Find where the given text appears and provide that cell's center as (x, y) coordinate. 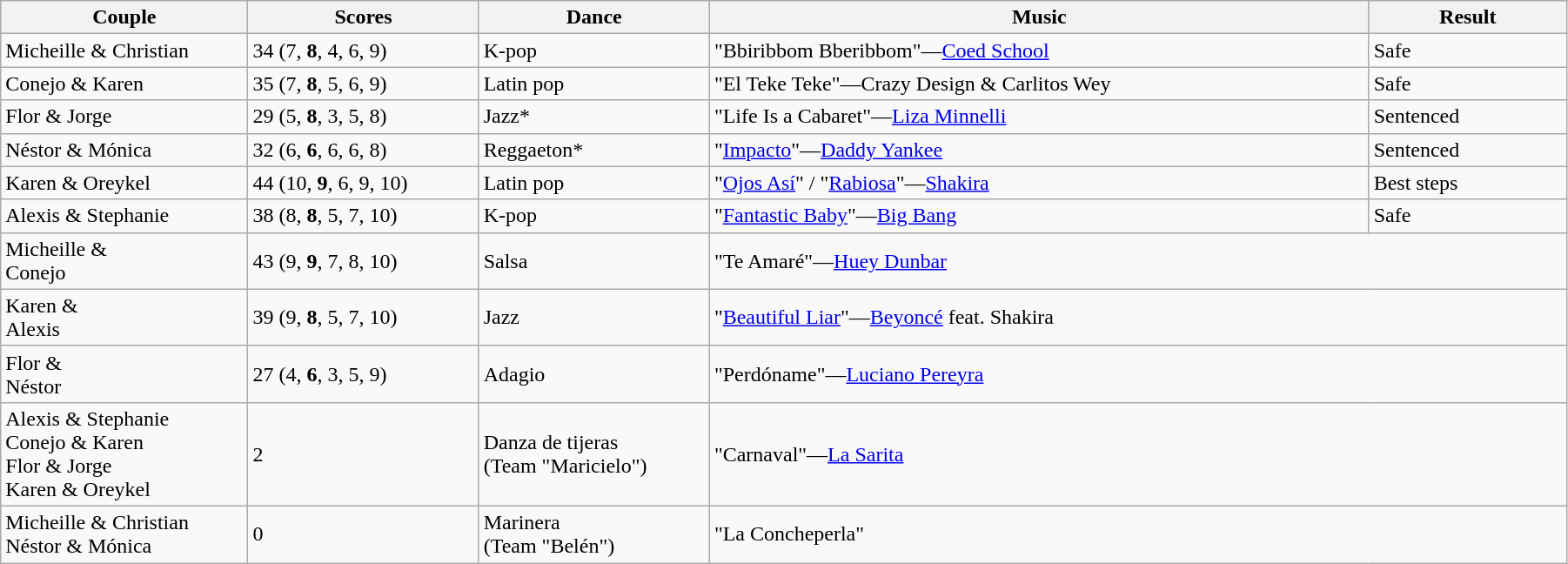
Karen &Alexis (124, 317)
29 (5, 8, 3, 5, 8) (364, 117)
34 (7, 8, 4, 6, 9) (364, 50)
43 (9, 9, 7, 8, 10) (364, 261)
Couple (124, 17)
27 (4, 6, 3, 5, 9) (364, 374)
"Carnaval"—La Sarita (1138, 454)
Néstor & Mónica (124, 150)
2 (364, 454)
Marinera(Team "Belén") (593, 534)
"Beautiful Liar"—Beyoncé feat. Shakira (1138, 317)
Micheille & ChristianNéstor & Mónica (124, 534)
Micheille &Conejo (124, 261)
35 (7, 8, 5, 6, 9) (364, 84)
"Te Amaré"—Huey Dunbar (1138, 261)
Conejo & Karen (124, 84)
Alexis & StephanieConejo & KarenFlor & JorgeKaren & Oreykel (124, 454)
0 (364, 534)
"La Concheperla" (1138, 534)
Karen & Oreykel (124, 183)
Jazz* (593, 117)
Best steps (1467, 183)
"Ojos Así" / "Rabiosa"—Shakira (1039, 183)
Music (1039, 17)
32 (6, 6, 6, 6, 8) (364, 150)
44 (10, 9, 6, 9, 10) (364, 183)
Micheille & Christian (124, 50)
39 (9, 8, 5, 7, 10) (364, 317)
"Bbiribbom Bberibbom"—Coed School (1039, 50)
"Impacto"—Daddy Yankee (1039, 150)
Jazz (593, 317)
"Perdóname"—Luciano Pereyra (1138, 374)
Scores (364, 17)
"Fantastic Baby"—Big Bang (1039, 216)
Result (1467, 17)
Flor &Néstor (124, 374)
"Life Is a Cabaret"—Liza Minnelli (1039, 117)
"El Teke Teke"—Crazy Design & Carlitos Wey (1039, 84)
38 (8, 8, 5, 7, 10) (364, 216)
Alexis & Stephanie (124, 216)
Adagio (593, 374)
Reggaeton* (593, 150)
Danza de tijeras(Team "Maricielo") (593, 454)
Dance (593, 17)
Salsa (593, 261)
Flor & Jorge (124, 117)
